Return [X, Y] of the center of cell containing provided text 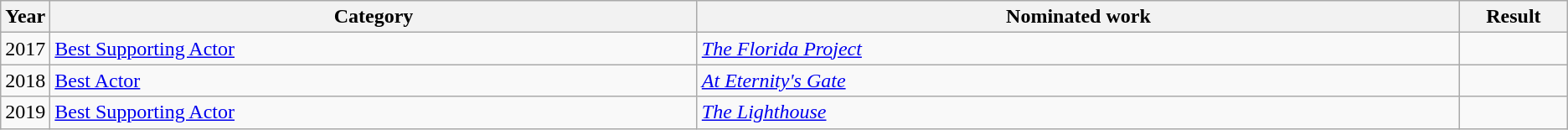
At Eternity's Gate [1078, 81]
2019 [25, 112]
Nominated work [1078, 17]
Result [1514, 17]
Best Actor [374, 81]
Category [374, 17]
Year [25, 17]
The Lighthouse [1078, 112]
The Florida Project [1078, 49]
2018 [25, 81]
2017 [25, 49]
